For the text-containing cell, return its midpoint in (x, y) coordinate format. 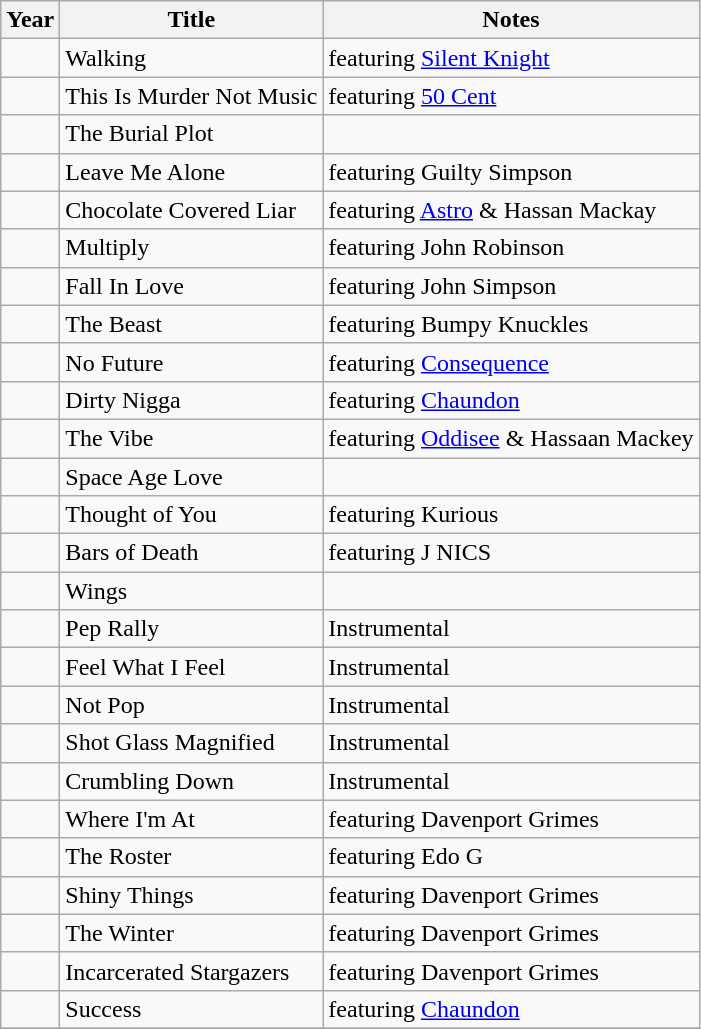
Not Pop (192, 705)
Shiny Things (192, 895)
Space Age Love (192, 477)
featuring Consequence (511, 362)
Pep Rally (192, 629)
Feel What I Feel (192, 667)
Wings (192, 591)
Thought of You (192, 515)
Walking (192, 58)
featuring 50 Cent (511, 96)
Multiply (192, 248)
Bars of Death (192, 553)
Success (192, 1009)
The Winter (192, 933)
Dirty Nigga (192, 400)
featuring Silent Knight (511, 58)
This Is Murder Not Music (192, 96)
Crumbling Down (192, 781)
Shot Glass Magnified (192, 743)
Chocolate Covered Liar (192, 210)
No Future (192, 362)
featuring Astro & Hassan Mackay (511, 210)
Where I'm At (192, 819)
Incarcerated Stargazers (192, 971)
Fall In Love (192, 286)
featuring Edo G (511, 857)
featuring Kurious (511, 515)
featuring Oddisee & Hassaan Mackey (511, 438)
The Vibe (192, 438)
Year (30, 20)
featuring John Robinson (511, 248)
featuring Bumpy Knuckles (511, 324)
Leave Me Alone (192, 172)
featuring J NICS (511, 553)
Notes (511, 20)
Title (192, 20)
featuring Guilty Simpson (511, 172)
featuring John Simpson (511, 286)
The Roster (192, 857)
The Beast (192, 324)
The Burial Plot (192, 134)
